Provide the [X, Y] coordinate of the cell's center where the given text is located.  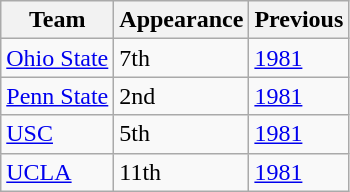
11th [182, 172]
Penn State [58, 96]
Team [58, 20]
5th [182, 134]
7th [182, 58]
UCLA [58, 172]
USC [58, 134]
Appearance [182, 20]
2nd [182, 96]
Ohio State [58, 58]
Previous [299, 20]
